Pinpoint the cell where the given text exists, returning its (x, y) midpoint coordinate. 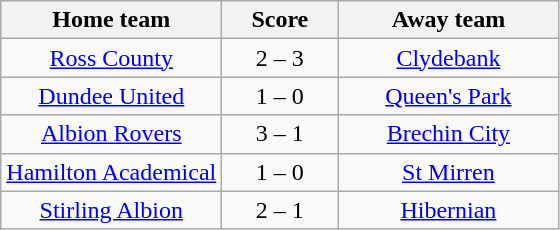
Hibernian (448, 210)
Home team (112, 20)
Clydebank (448, 58)
Score (280, 20)
2 – 1 (280, 210)
Brechin City (448, 134)
Hamilton Academical (112, 172)
Away team (448, 20)
Queen's Park (448, 96)
Stirling Albion (112, 210)
St Mirren (448, 172)
Dundee United (112, 96)
2 – 3 (280, 58)
Albion Rovers (112, 134)
3 – 1 (280, 134)
Ross County (112, 58)
